Find where the given text appears and provide that cell's center as [x, y] coordinate. 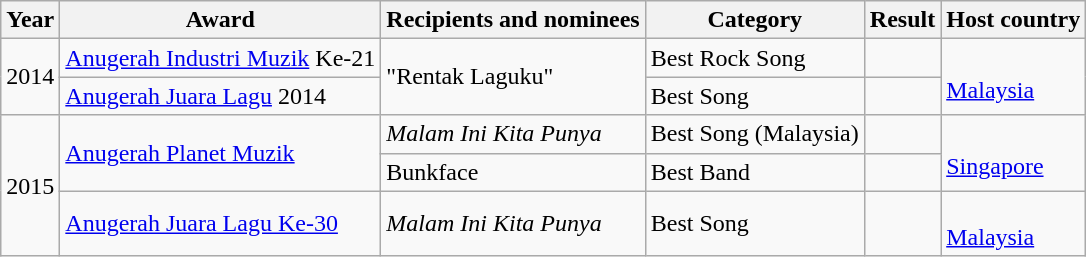
Singapore [1014, 153]
Category [754, 20]
Recipients and nominees [513, 20]
Best Song (Malaysia) [754, 134]
Year [30, 20]
"Rentak Laguku" [513, 77]
Anugerah Juara Lagu Ke-30 [220, 224]
Award [220, 20]
2014 [30, 77]
Best Band [754, 172]
Anugerah Juara Lagu 2014 [220, 96]
Host country [1014, 20]
2015 [30, 186]
Anugerah Industri Muzik Ke-21 [220, 58]
Best Rock Song [754, 58]
Anugerah Planet Muzik [220, 153]
Bunkface [513, 172]
Result [902, 20]
